For the text-containing cell, return its midpoint in (X, Y) coordinate format. 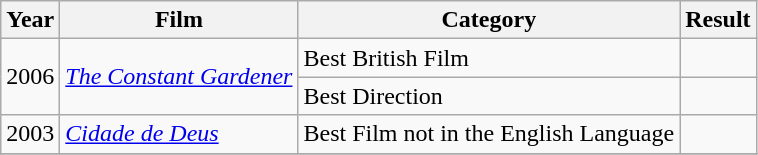
Best British Film (489, 58)
2003 (30, 134)
Cidade de Deus (179, 134)
2006 (30, 77)
Best Direction (489, 96)
The Constant Gardener (179, 77)
Result (718, 20)
Best Film not in the English Language (489, 134)
Category (489, 20)
Film (179, 20)
Year (30, 20)
